Extract the (x, y) coordinate from the center of the cell holding the provided text.  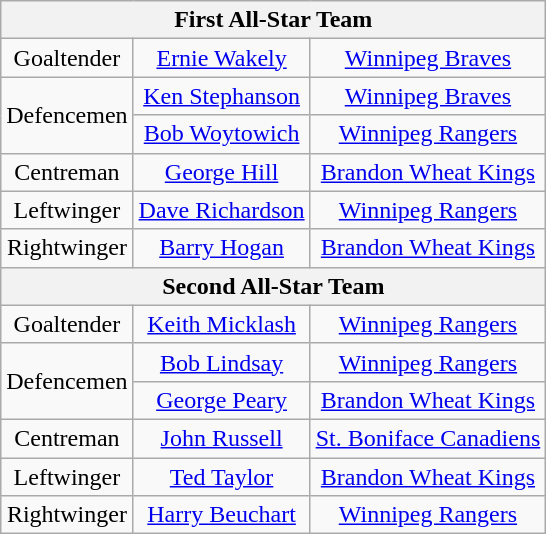
Dave Richardson (222, 210)
Ted Taylor (222, 477)
Ernie Wakely (222, 58)
Bob Woytowich (222, 134)
Ken Stephanson (222, 96)
Barry Hogan (222, 248)
Second All-Star Team (274, 286)
First All-Star Team (274, 20)
Keith Micklash (222, 324)
George Peary (222, 400)
Bob Lindsay (222, 362)
George Hill (222, 172)
St. Boniface Canadiens (428, 438)
Harry Beuchart (222, 515)
John Russell (222, 438)
